Pinpoint the cell where the given text exists, returning its (X, Y) midpoint coordinate. 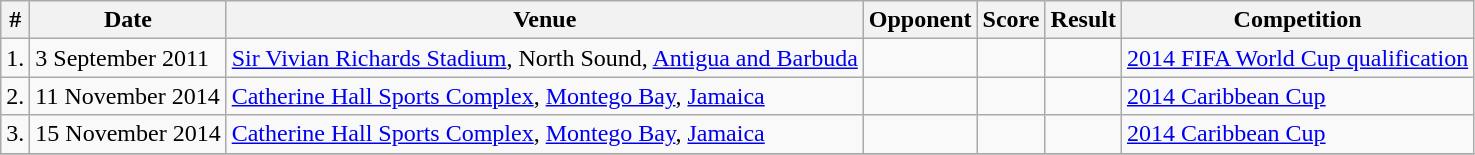
Competition (1297, 20)
1. (16, 58)
11 November 2014 (128, 96)
3 September 2011 (128, 58)
Opponent (920, 20)
Score (1011, 20)
3. (16, 134)
2. (16, 96)
Sir Vivian Richards Stadium, North Sound, Antigua and Barbuda (544, 58)
15 November 2014 (128, 134)
Venue (544, 20)
Date (128, 20)
Result (1083, 20)
# (16, 20)
2014 FIFA World Cup qualification (1297, 58)
